For the text-containing cell, return its midpoint in (x, y) coordinate format. 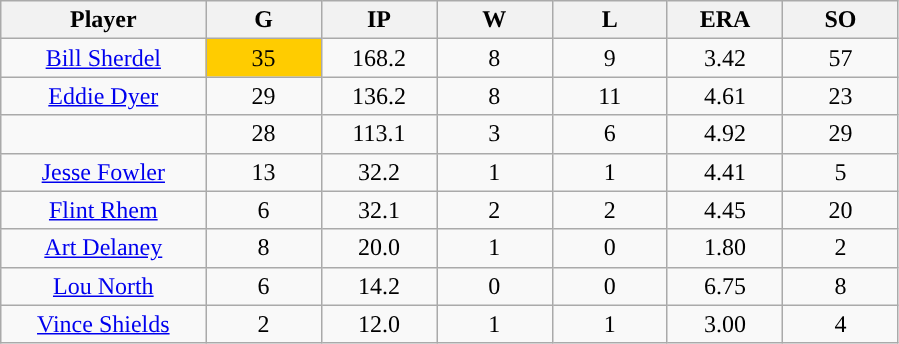
136.2 (378, 96)
1.80 (724, 248)
4.61 (724, 96)
4.41 (724, 172)
9 (610, 58)
Player (104, 20)
SO (840, 20)
6.75 (724, 286)
IP (378, 20)
20 (840, 210)
Flint Rhem (104, 210)
5 (840, 172)
Jesse Fowler (104, 172)
ERA (724, 20)
4.45 (724, 210)
3 (494, 134)
20.0 (378, 248)
32.2 (378, 172)
28 (264, 134)
3.00 (724, 324)
Eddie Dyer (104, 96)
Art Delaney (104, 248)
23 (840, 96)
3.42 (724, 58)
Vince Shields (104, 324)
G (264, 20)
12.0 (378, 324)
32.1 (378, 210)
11 (610, 96)
4 (840, 324)
113.1 (378, 134)
57 (840, 58)
35 (264, 58)
W (494, 20)
13 (264, 172)
Lou North (104, 286)
Bill Sherdel (104, 58)
168.2 (378, 58)
4.92 (724, 134)
14.2 (378, 286)
L (610, 20)
